Return [X, Y] of the center of cell containing provided text 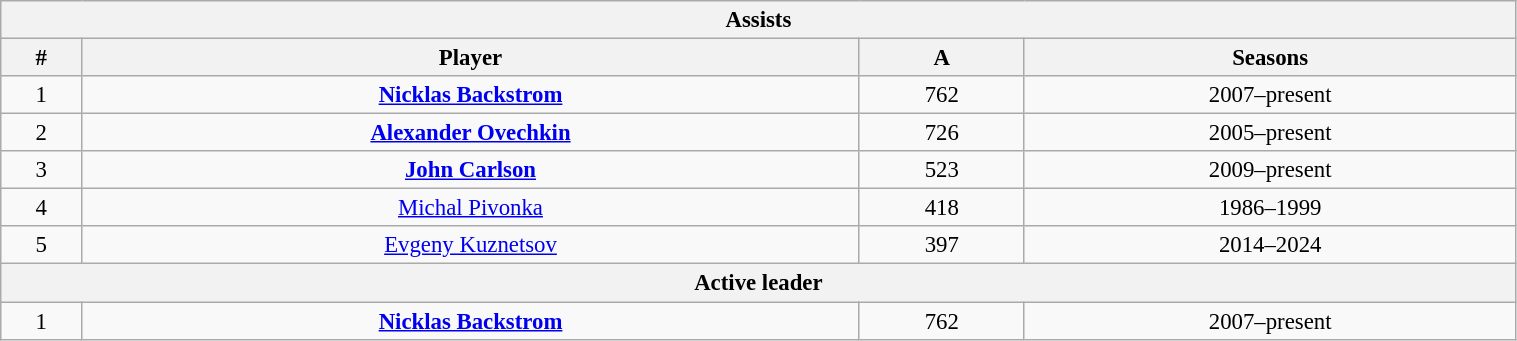
397 [942, 245]
Active leader [758, 283]
Alexander Ovechkin [470, 133]
1986–1999 [1270, 208]
726 [942, 133]
523 [942, 170]
Michal Pivonka [470, 208]
4 [42, 208]
A [942, 58]
Assists [758, 20]
Evgeny Kuznetsov [470, 245]
Seasons [1270, 58]
418 [942, 208]
# [42, 58]
2014–2024 [1270, 245]
3 [42, 170]
2009–present [1270, 170]
2 [42, 133]
2005–present [1270, 133]
Player [470, 58]
5 [42, 245]
John Carlson [470, 170]
